From the cell containing the given text, extract its center point as (x, y) coordinate. 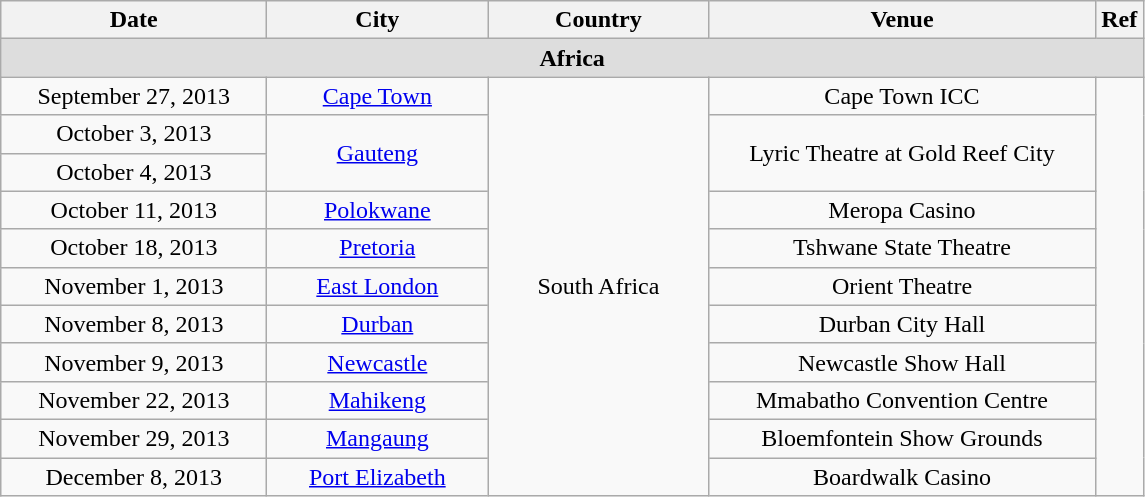
Newcastle (378, 362)
November 22, 2013 (134, 400)
Cape Town ICC (902, 96)
October 3, 2013 (134, 134)
Lyric Theatre at Gold Reef City (902, 153)
Venue (902, 20)
Date (134, 20)
Meropa Casino (902, 210)
Ref (1120, 20)
November 29, 2013 (134, 438)
Cape Town (378, 96)
Durban City Hall (902, 324)
Port Elizabeth (378, 477)
November 1, 2013 (134, 286)
Mmabatho Convention Centre (902, 400)
Africa (572, 58)
October 11, 2013 (134, 210)
Gauteng (378, 153)
City (378, 20)
Tshwane State Theatre (902, 248)
Orient Theatre (902, 286)
Pretoria (378, 248)
Mangaung (378, 438)
East London (378, 286)
October 18, 2013 (134, 248)
Boardwalk Casino (902, 477)
September 27, 2013 (134, 96)
Polokwane (378, 210)
Mahikeng (378, 400)
Newcastle Show Hall (902, 362)
October 4, 2013 (134, 172)
Country (598, 20)
South Africa (598, 286)
November 8, 2013 (134, 324)
Bloemfontein Show Grounds (902, 438)
Durban (378, 324)
December 8, 2013 (134, 477)
November 9, 2013 (134, 362)
